For the text-containing cell, return its midpoint in (X, Y) coordinate format. 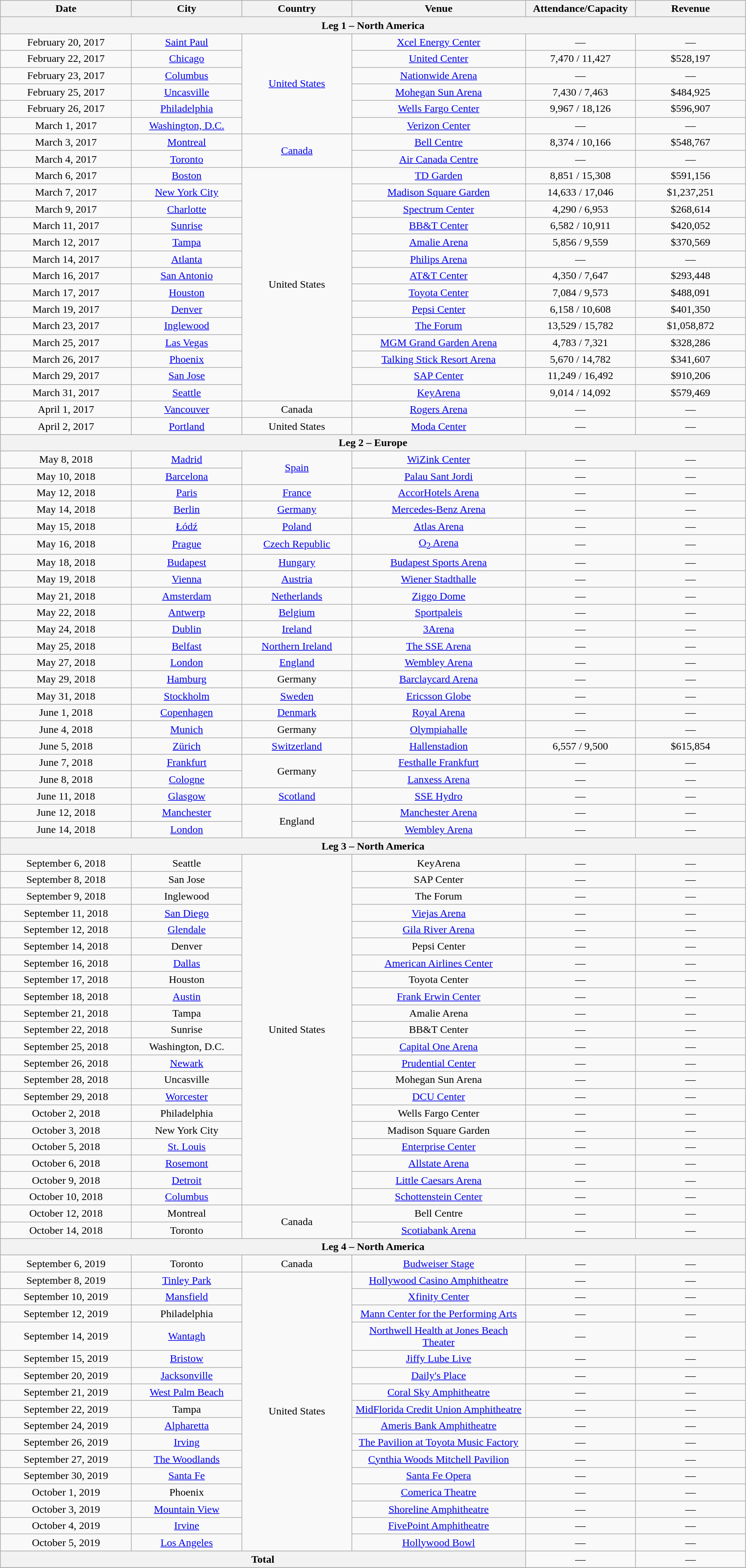
May 19, 2018 (66, 579)
April 2, 2017 (66, 426)
Santa Fe (187, 1475)
September 6, 2019 (66, 1264)
6,158 / 10,608 (580, 309)
Santa Fe Opera (439, 1475)
France (297, 493)
May 15, 2018 (66, 526)
September 11, 2018 (66, 913)
4,290 / 6,953 (580, 209)
September 15, 2019 (66, 1359)
$548,767 (691, 142)
Sportpaleis (439, 612)
Verizon Center (439, 125)
Austin (187, 997)
Alpharetta (187, 1425)
September 26, 2018 (66, 1063)
Los Angeles (187, 1543)
Belgium (297, 612)
Austria (297, 579)
West Palm Beach (187, 1392)
June 4, 2018 (66, 729)
Budapest Sports Arena (439, 562)
Glasgow (187, 796)
Barclaycard Arena (439, 679)
Scotland (297, 796)
Dublin (187, 629)
Air Canada Centre (439, 159)
6,582 / 10,911 (580, 226)
Netherlands (297, 596)
May 31, 2018 (66, 696)
October 9, 2018 (66, 1180)
$591,156 (691, 175)
May 10, 2018 (66, 476)
May 21, 2018 (66, 596)
Newark (187, 1063)
October 3, 2019 (66, 1509)
$401,350 (691, 309)
Madrid (187, 459)
7,470 / 11,427 (580, 59)
11,249 / 16,492 (580, 376)
Hamburg (187, 679)
May 16, 2018 (66, 544)
Frankfurt (187, 763)
United Center (439, 59)
San Diego (187, 913)
Antwerp (187, 612)
June 7, 2018 (66, 763)
$488,091 (691, 293)
Shoreline Amphitheatre (439, 1509)
Talking Stick Resort Arena (439, 359)
MGM Grand Garden Arena (439, 343)
May 12, 2018 (66, 493)
June 11, 2018 (66, 796)
October 1, 2019 (66, 1493)
May 27, 2018 (66, 662)
Allstate Arena (439, 1163)
October 10, 2018 (66, 1197)
March 17, 2017 (66, 293)
September 14, 2019 (66, 1336)
Cologne (187, 779)
$1,058,872 (691, 326)
March 16, 2017 (66, 276)
AccorHotels Arena (439, 493)
Budapest (187, 562)
March 4, 2017 (66, 159)
March 3, 2017 (66, 142)
March 9, 2017 (66, 209)
Hungary (297, 562)
Palau Sant Jordi (439, 476)
Spectrum Center (439, 209)
September 26, 2019 (66, 1442)
Manchester Arena (439, 813)
City (187, 9)
8,374 / 10,166 (580, 142)
September 28, 2018 (66, 1080)
Mann Center for the Performing Arts (439, 1314)
$596,907 (691, 109)
October 14, 2018 (66, 1230)
3Arena (439, 629)
Ireland (297, 629)
June 12, 2018 (66, 813)
Irvine (187, 1526)
Olympiahalle (439, 729)
9,014 / 14,092 (580, 393)
Comerica Theatre (439, 1493)
February 22, 2017 (66, 59)
Rosemont (187, 1163)
Atlanta (187, 259)
Hollywood Bowl (439, 1543)
Scotiabank Arena (439, 1230)
Venue (439, 9)
May 8, 2018 (66, 459)
Northern Ireland (297, 646)
Royal Arena (439, 713)
Mountain View (187, 1509)
Munich (187, 729)
September 25, 2018 (66, 1047)
Coral Sky Amphitheatre (439, 1392)
March 1, 2017 (66, 125)
The Pavilion at Toyota Music Factory (439, 1442)
March 29, 2017 (66, 376)
September 29, 2018 (66, 1097)
Stockholm (187, 696)
May 25, 2018 (66, 646)
Budweiser Stage (439, 1264)
$615,854 (691, 746)
DCU Center (439, 1097)
Ameris Bank Amphitheatre (439, 1425)
September 17, 2018 (66, 980)
Denmark (297, 713)
Revenue (691, 9)
Prudential Center (439, 1063)
6,557 / 9,500 (580, 746)
September 18, 2018 (66, 997)
Zürich (187, 746)
Frank Erwin Center (439, 997)
Portland (187, 426)
Paris (187, 493)
Total (263, 1559)
Leg 3 – North America (373, 846)
Ziggo Dome (439, 596)
September 8, 2019 (66, 1280)
Daily's Place (439, 1375)
March 19, 2017 (66, 309)
7,084 / 9,573 (580, 293)
The Woodlands (187, 1459)
$293,448 (691, 276)
September 9, 2018 (66, 896)
September 21, 2019 (66, 1392)
Enterprise Center (439, 1147)
June 5, 2018 (66, 746)
Tinley Park (187, 1280)
September 20, 2019 (66, 1375)
May 22, 2018 (66, 612)
June 14, 2018 (66, 829)
Schottenstein Center (439, 1197)
MidFlorida Credit Union Amphitheatre (439, 1409)
Spain (297, 468)
The SSE Arena (439, 646)
Gila River Arena (439, 929)
September 10, 2019 (66, 1297)
March 25, 2017 (66, 343)
9,967 / 18,126 (580, 109)
Capital One Arena (439, 1047)
September 6, 2018 (66, 863)
Leg 4 – North America (373, 1247)
Belfast (187, 646)
September 24, 2019 (66, 1425)
Saint Paul (187, 42)
Prague (187, 544)
14,633 / 17,046 (580, 192)
Attendance/Capacity (580, 9)
$420,052 (691, 226)
WiZink Center (439, 459)
March 6, 2017 (66, 175)
March 31, 2017 (66, 393)
Date (66, 9)
Sweden (297, 696)
$341,607 (691, 359)
March 23, 2017 (66, 326)
4,350 / 7,647 (580, 276)
Switzerland (297, 746)
$370,569 (691, 243)
Barcelona (187, 476)
February 25, 2017 (66, 92)
March 11, 2017 (66, 226)
September 12, 2018 (66, 929)
Boston (187, 175)
March 26, 2017 (66, 359)
Amsterdam (187, 596)
Leg 1 – North America (373, 25)
March 7, 2017 (66, 192)
$484,925 (691, 92)
$579,469 (691, 393)
5,856 / 9,559 (580, 243)
5,670 / 14,782 (580, 359)
June 8, 2018 (66, 779)
May 24, 2018 (66, 629)
May 29, 2018 (66, 679)
Detroit (187, 1180)
February 23, 2017 (66, 75)
Xfinity Center (439, 1297)
SSE Hydro (439, 796)
Mercedes-Benz Arena (439, 510)
February 20, 2017 (66, 42)
FivePoint Amphitheatre (439, 1526)
September 8, 2018 (66, 879)
8,851 / 15,308 (580, 175)
Irving (187, 1442)
Moda Center (439, 426)
March 14, 2017 (66, 259)
$528,197 (691, 59)
October 5, 2018 (66, 1147)
$1,237,251 (691, 192)
American Airlines Center (439, 963)
Dallas (187, 963)
October 3, 2018 (66, 1130)
May 18, 2018 (66, 562)
13,529 / 15,782 (580, 326)
Xcel Energy Center (439, 42)
O2 Arena (439, 544)
Copenhagen (187, 713)
Las Vegas (187, 343)
$268,614 (691, 209)
September 12, 2019 (66, 1314)
$910,206 (691, 376)
Glendale (187, 929)
Atlas Arena (439, 526)
September 22, 2019 (66, 1409)
$328,286 (691, 343)
Country (297, 9)
Bristow (187, 1359)
TD Garden (439, 175)
October 12, 2018 (66, 1214)
September 14, 2018 (66, 947)
Lanxess Arena (439, 779)
September 27, 2019 (66, 1459)
September 22, 2018 (66, 1030)
October 5, 2019 (66, 1543)
September 16, 2018 (66, 963)
September 21, 2018 (66, 1013)
4,783 / 7,321 (580, 343)
Hollywood Casino Amphitheatre (439, 1280)
February 26, 2017 (66, 109)
March 12, 2017 (66, 243)
Ericsson Globe (439, 696)
Wantagh (187, 1336)
October 4, 2019 (66, 1526)
Hallenstadion (439, 746)
San Antonio (187, 276)
Vienna (187, 579)
Chicago (187, 59)
April 1, 2017 (66, 409)
Czech Republic (297, 544)
Charlotte (187, 209)
Philips Arena (439, 259)
St. Louis (187, 1147)
Berlin (187, 510)
Vancouver (187, 409)
Worcester (187, 1097)
Nationwide Arena (439, 75)
Wiener Stadthalle (439, 579)
October 2, 2018 (66, 1113)
Festhalle Frankfurt (439, 763)
Jacksonville (187, 1375)
AT&T Center (439, 276)
Viejas Arena (439, 913)
Rogers Arena (439, 409)
Poland (297, 526)
October 6, 2018 (66, 1163)
May 14, 2018 (66, 510)
Jiffy Lube Live (439, 1359)
Mansfield (187, 1297)
Cynthia Woods Mitchell Pavilion (439, 1459)
Manchester (187, 813)
7,430 / 7,463 (580, 92)
September 30, 2019 (66, 1475)
Northwell Health at Jones Beach Theater (439, 1336)
June 1, 2018 (66, 713)
Little Caesars Arena (439, 1180)
Łódź (187, 526)
Leg 2 – Europe (373, 443)
